For the text-containing cell, return its midpoint in [X, Y] coordinate format. 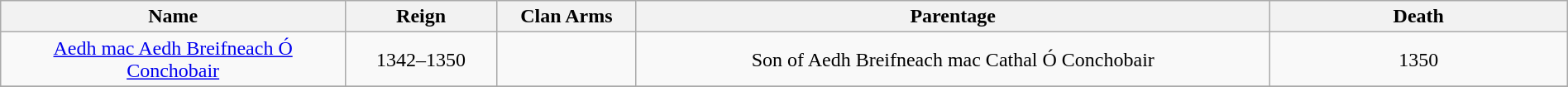
Reign [422, 17]
Death [1418, 17]
Son of Aedh Breifneach mac Cathal Ó Conchobair [953, 60]
Aedh mac Aedh Breifneach Ó Conchobair [174, 60]
Parentage [953, 17]
1350 [1418, 60]
Clan Arms [567, 17]
Name [174, 17]
1342–1350 [422, 60]
